Output the (X, Y) coordinate of the center of the cell containing the given text.  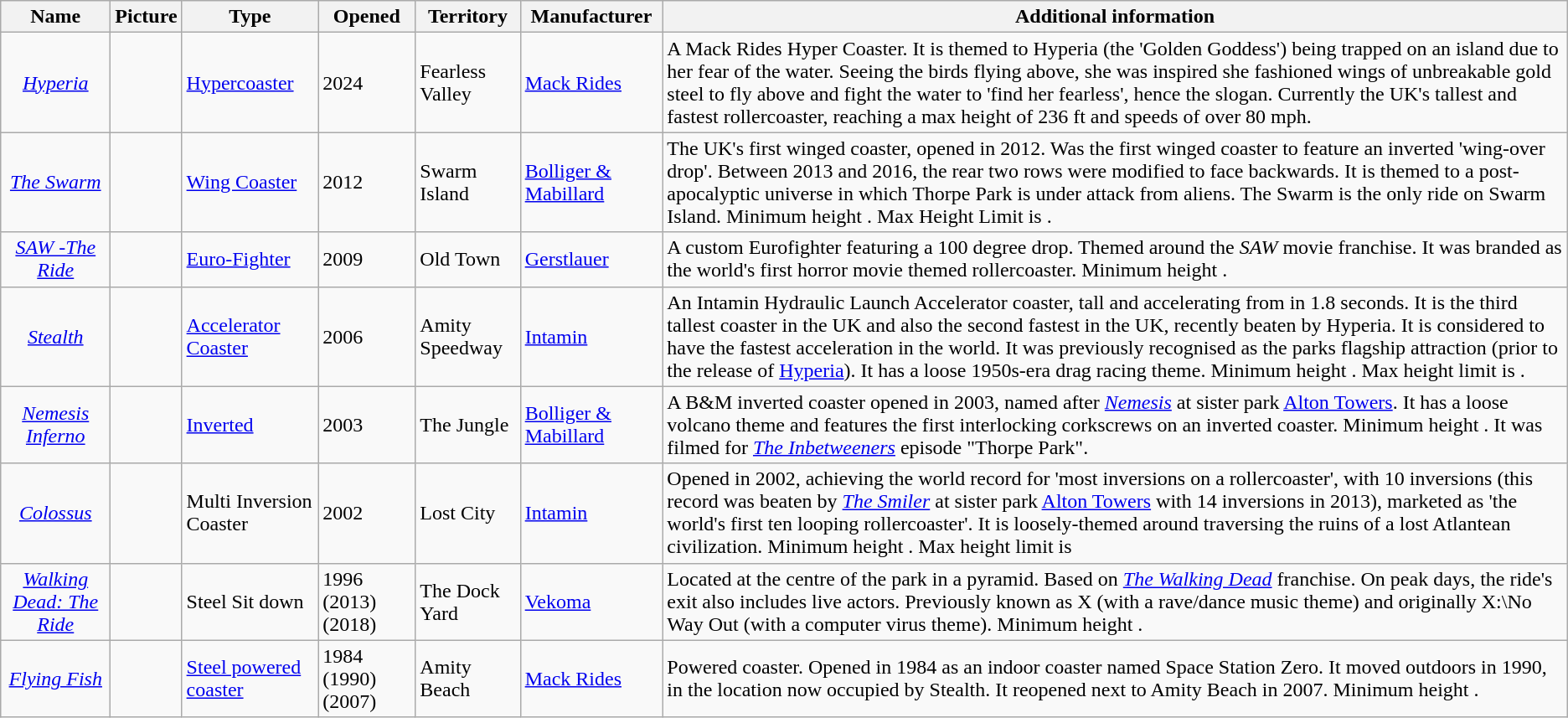
SAW -The Ride (55, 260)
Nemesis Inferno (55, 425)
Wing Coaster (250, 183)
2012 (367, 183)
Euro-Fighter (250, 260)
2024 (367, 82)
Colossus (55, 513)
1996 (2013) (2018) (367, 602)
Lost City (467, 513)
The Dock Yard (467, 602)
Hypercoaster (250, 82)
Manufacturer (591, 17)
Fearless Valley (467, 82)
The Swarm (55, 183)
The Jungle (467, 425)
2002 (367, 513)
Additional information (1115, 17)
Name (55, 17)
1984 (1990) (2007) (367, 679)
Hyperia (55, 82)
Gerstlauer (591, 260)
Amity Beach (467, 679)
Swarm Island (467, 183)
Accelerator Coaster (250, 337)
Picture (146, 17)
Steel Sit down (250, 602)
Territory (467, 17)
Stealth (55, 337)
2009 (367, 260)
Type (250, 17)
Steel powered coaster (250, 679)
Amity Speedway (467, 337)
Inverted (250, 425)
Flying Fish (55, 679)
2003 (367, 425)
Old Town (467, 260)
2006 (367, 337)
Multi Inversion Coaster (250, 513)
Walking Dead: The Ride (55, 602)
Opened (367, 17)
Vekoma (591, 602)
